Determine the (x, y) coordinate at the center of the cell enclosing the given text.  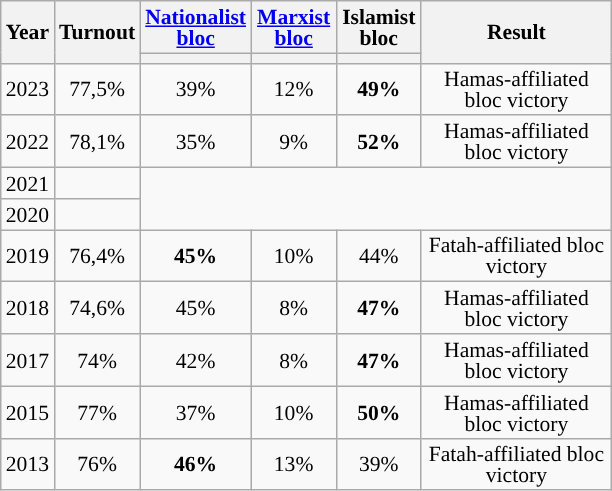
2018 (28, 308)
Year (28, 32)
44% (378, 256)
74% (97, 360)
78,1% (97, 142)
50% (378, 412)
13% (294, 464)
42% (196, 360)
2022 (28, 142)
2015 (28, 412)
76% (97, 464)
Result (516, 32)
52% (378, 142)
2023 (28, 89)
46% (196, 464)
9% (294, 142)
2020 (28, 214)
35% (196, 142)
2017 (28, 360)
12% (294, 89)
Turnout (97, 32)
Nationalist bloc (196, 27)
37% (196, 412)
49% (378, 89)
77,5% (97, 89)
Islamist bloc (378, 27)
2021 (28, 184)
74,6% (97, 308)
76,4% (97, 256)
2019 (28, 256)
Marxist bloc (294, 27)
77% (97, 412)
2013 (28, 464)
